Provide the [X, Y] coordinate of the cell's center where the given text is located.  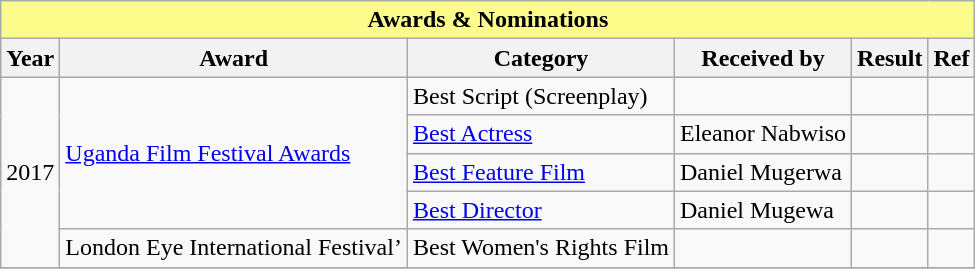
Daniel Mugerwa [764, 172]
Uganda Film Festival Awards [234, 153]
Received by [764, 58]
Best Script (Screenplay) [540, 96]
Best Feature Film [540, 172]
2017 [30, 172]
Award [234, 58]
Eleanor Nabwiso [764, 134]
Year [30, 58]
Awards & Nominations [488, 20]
London Eye International Festival’ [234, 248]
Best Actress [540, 134]
Ref [952, 58]
Category [540, 58]
Result [890, 58]
Best Director [540, 210]
Daniel Mugewa [764, 210]
Best Women's Rights Film [540, 248]
